Identify which cell holds the provided text, then report its [X, Y] central coordinate. 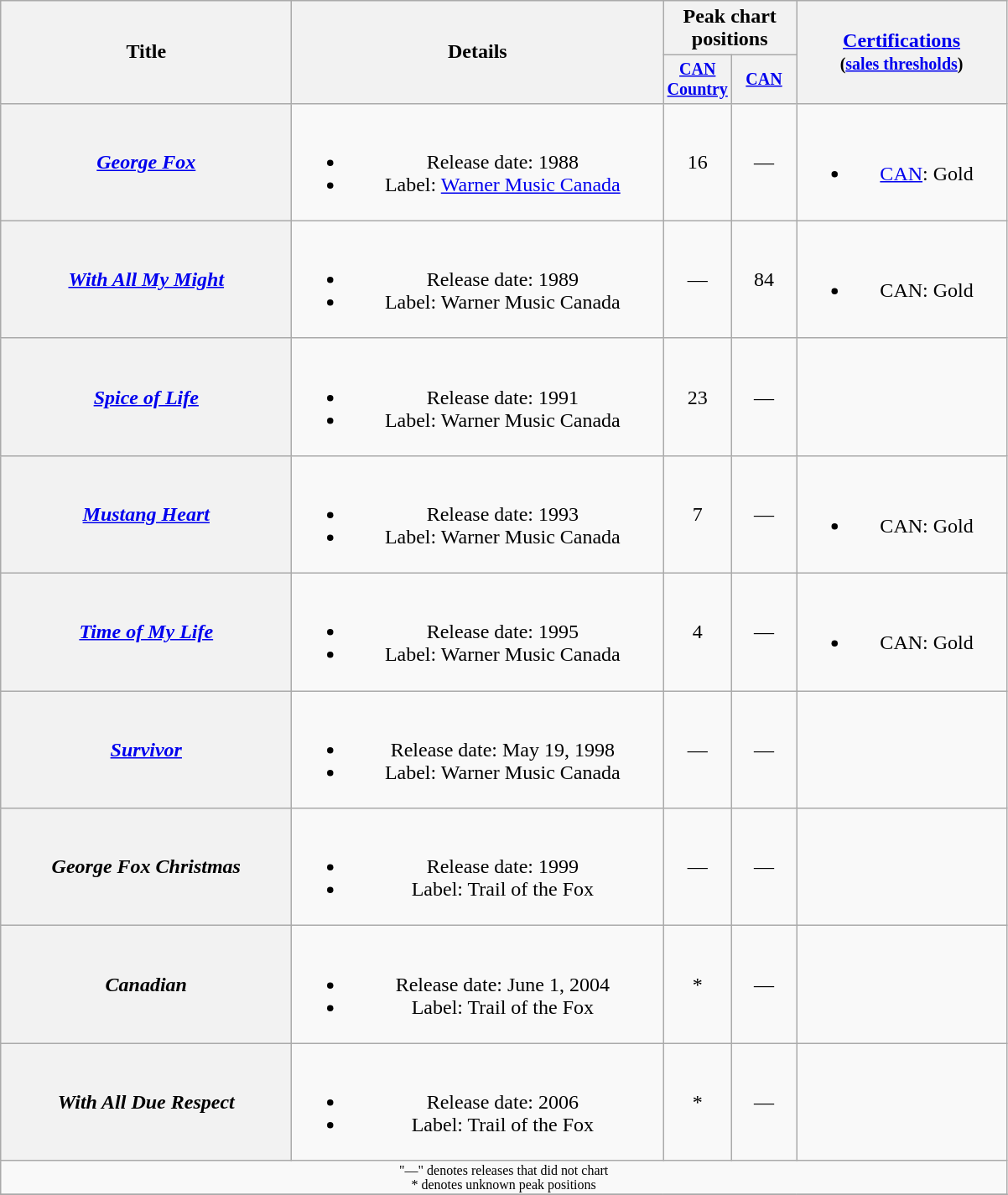
Survivor [146, 750]
16 [698, 162]
Release date: 1989Label: Warner Music Canada [478, 279]
Peak chartpositions [730, 29]
Release date: 1988Label: Warner Music Canada [478, 162]
Release date: 2006Label: Trail of the Fox [478, 1102]
Certifications(sales thresholds) [902, 52]
Spice of Life [146, 397]
CAN Country [698, 79]
4 [698, 632]
Title [146, 52]
CAN [765, 79]
Canadian [146, 985]
Release date: 1995Label: Warner Music Canada [478, 632]
Release date: 1993Label: Warner Music Canada [478, 514]
Release date: 1999Label: Trail of the Fox [478, 867]
Release date: 1991Label: Warner Music Canada [478, 397]
Release date: June 1, 2004Label: Trail of the Fox [478, 985]
Release date: May 19, 1998Label: Warner Music Canada [478, 750]
Mustang Heart [146, 514]
With All My Might [146, 279]
"—" denotes releases that did not chart* denotes unknown peak positions [504, 1177]
Time of My Life [146, 632]
Details [478, 52]
George Fox Christmas [146, 867]
23 [698, 397]
With All Due Respect [146, 1102]
George Fox [146, 162]
7 [698, 514]
84 [765, 279]
